Return the [x, y] coordinate for the center point of the cell that contains the specified text.  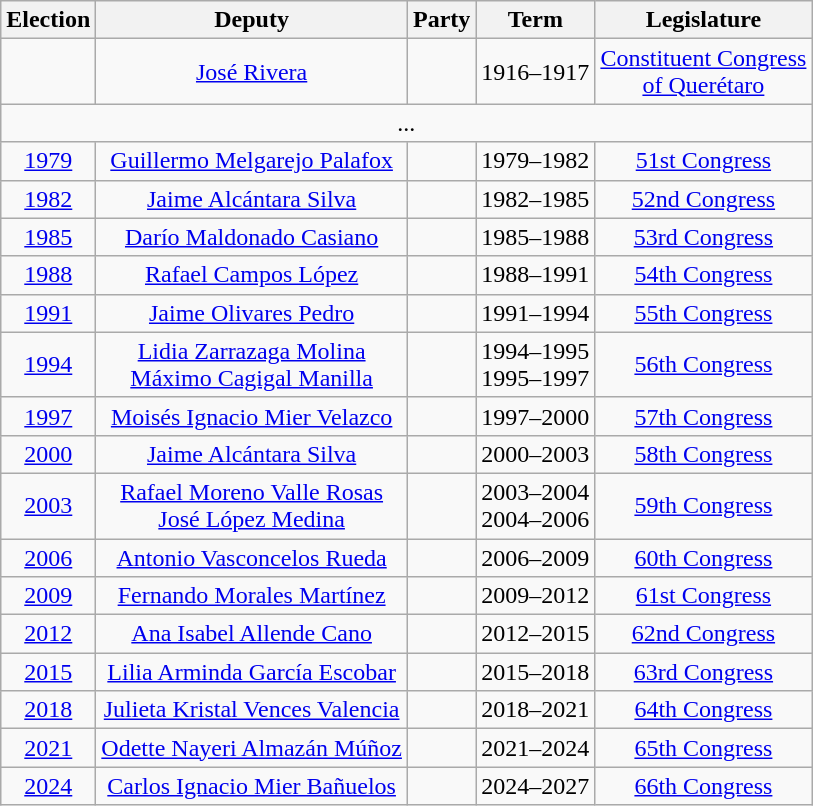
60th Congress [704, 557]
Term [536, 20]
1985–1988 [536, 237]
Rafael Campos López [252, 275]
61st Congress [704, 596]
1988–1991 [536, 275]
53rd Congress [704, 237]
Rafael Moreno Valle RosasJosé López Medina [252, 506]
2009 [48, 596]
58th Congress [704, 454]
Jaime Olivares Pedro [252, 313]
Lilia Arminda García Escobar [252, 672]
59th Congress [704, 506]
56th Congress [704, 364]
1991 [48, 313]
66th Congress [704, 786]
... [406, 123]
57th Congress [704, 416]
2000 [48, 454]
1994 [48, 364]
Odette Nayeri Almazán Múñoz [252, 748]
51st Congress [704, 161]
Guillermo Melgarejo Palafox [252, 161]
Carlos Ignacio Mier Bañuelos [252, 786]
Constituent Congressof Querétaro [704, 72]
1988 [48, 275]
55th Congress [704, 313]
1982 [48, 199]
Election [48, 20]
54th Congress [704, 275]
63rd Congress [704, 672]
José Rivera [252, 72]
Party [441, 20]
2015–2018 [536, 672]
2003 [48, 506]
Julieta Kristal Vences Valencia [252, 710]
2018 [48, 710]
2012–2015 [536, 634]
64th Congress [704, 710]
1985 [48, 237]
2006 [48, 557]
2021–2024 [536, 748]
52nd Congress [704, 199]
1991–1994 [536, 313]
Moisés Ignacio Mier Velazco [252, 416]
2009–2012 [536, 596]
1979 [48, 161]
Deputy [252, 20]
Fernando Morales Martínez [252, 596]
2018–2021 [536, 710]
65th Congress [704, 748]
2000–2003 [536, 454]
2006–2009 [536, 557]
1997–2000 [536, 416]
1994–19951995–1997 [536, 364]
2015 [48, 672]
2012 [48, 634]
2024 [48, 786]
2003–20042004–2006 [536, 506]
1982–1985 [536, 199]
1916–1917 [536, 72]
Darío Maldonado Casiano [252, 237]
Legislature [704, 20]
Antonio Vasconcelos Rueda [252, 557]
Lidia Zarrazaga MolinaMáximo Cagigal Manilla [252, 364]
62nd Congress [704, 634]
1997 [48, 416]
Ana Isabel Allende Cano [252, 634]
1979–1982 [536, 161]
2024–2027 [536, 786]
2021 [48, 748]
